Provide the (X, Y) coordinate of the cell's center where the given text is located.  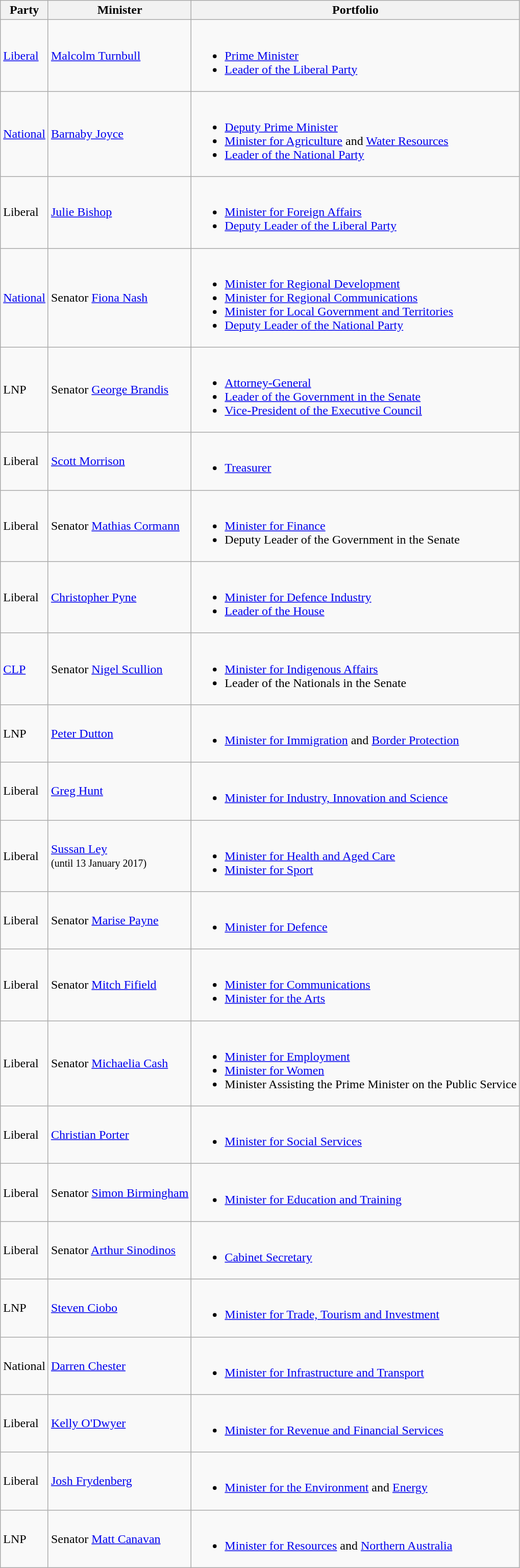
Senator Michaelia Cash (119, 1064)
Minister for Industry, Innovation and Science (355, 791)
Minister for Revenue and Financial Services (355, 1423)
Minister for FinanceDeputy Leader of the Government in the Senate (355, 526)
Attorney-GeneralLeader of the Government in the SenateVice-President of the Executive Council (355, 390)
Josh Frydenberg (119, 1481)
Senator Matt Canavan (119, 1538)
Prime MinisterLeader of the Liberal Party (355, 56)
Senator Arthur Sinodinos (119, 1251)
Senator Nigel Scullion (119, 669)
Minister for EmploymentMinister for WomenMinister Assisting the Prime Minister on the Public Service (355, 1064)
Minister for Health and Aged CareMinister for Sport (355, 855)
Steven Ciobo (119, 1308)
Christopher Pyne (119, 597)
Deputy Prime MinisterMinister for Agriculture and Water ResourcesLeader of the National Party (355, 134)
Minister for Social Services (355, 1135)
Minister for Resources and Northern Australia (355, 1538)
Darren Chester (119, 1366)
Cabinet Secretary (355, 1251)
Senator Mitch Fifield (119, 985)
Sussan Ley (until 13 January 2017) (119, 855)
Julie Bishop (119, 212)
Senator Mathias Cormann (119, 526)
Minister for Immigration and Border Protection (355, 733)
Barnaby Joyce (119, 134)
Minister for Defence (355, 921)
Christian Porter (119, 1135)
Senator Simon Birmingham (119, 1192)
Malcolm Turnbull (119, 56)
Minister for Infrastructure and Transport (355, 1366)
Greg Hunt (119, 791)
Senator Marise Payne (119, 921)
Party (24, 10)
Minister for Foreign AffairsDeputy Leader of the Liberal Party (355, 212)
Minister for Defence IndustryLeader of the House (355, 597)
Minister for Regional DevelopmentMinister for Regional CommunicationsMinister for Local Government and TerritoriesDeputy Leader of the National Party (355, 298)
Treasurer (355, 461)
Scott Morrison (119, 461)
Portfolio (355, 10)
Minister for Indigenous AffairsLeader of the Nationals in the Senate (355, 669)
Peter Dutton (119, 733)
CLP (24, 669)
Minister for CommunicationsMinister for the Arts (355, 985)
Kelly O'Dwyer (119, 1423)
Minister for the Environment and Energy (355, 1481)
Minister for Education and Training (355, 1192)
Minister (119, 10)
Senator George Brandis (119, 390)
Minister for Trade, Tourism and Investment (355, 1308)
Senator Fiona Nash (119, 298)
